Capture the cell that displays the provided text and extract its (X, Y) central coordinate. 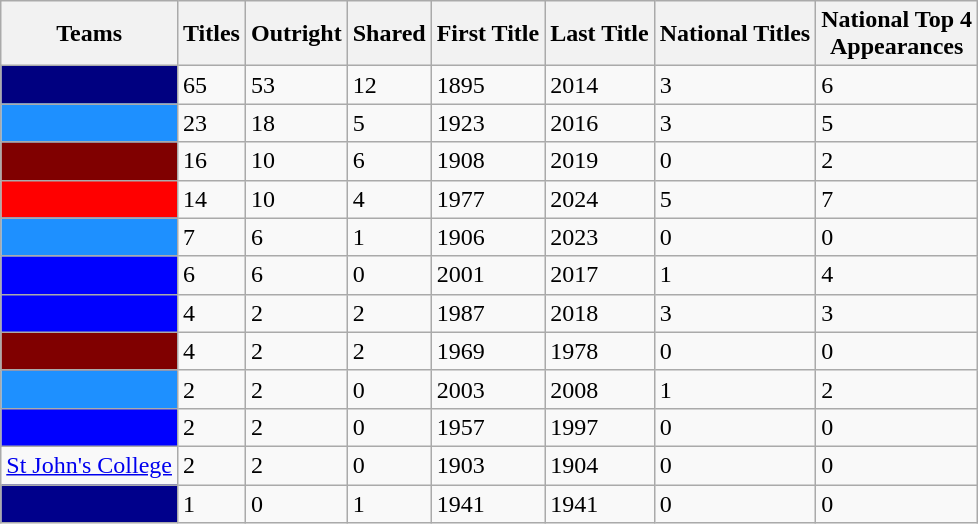
First Title (488, 34)
Titles (211, 34)
2023 (600, 237)
12 (389, 85)
1957 (488, 427)
2024 (600, 199)
Teams (90, 34)
1903 (488, 465)
Outright (296, 34)
1997 (600, 427)
1923 (488, 123)
National Titles (735, 34)
1904 (600, 465)
2017 (600, 275)
2001 (488, 275)
Shared (389, 34)
2008 (600, 389)
2016 (600, 123)
2019 (600, 161)
16 (211, 161)
2003 (488, 389)
1978 (600, 351)
2014 (600, 85)
1987 (488, 313)
1977 (488, 199)
St John's College (90, 465)
18 (296, 123)
53 (296, 85)
2018 (600, 313)
14 (211, 199)
1969 (488, 351)
1895 (488, 85)
National Top 4Appearances (897, 34)
Last Title (600, 34)
1908 (488, 161)
23 (211, 123)
1906 (488, 237)
65 (211, 85)
